Capture the cell that displays the provided text and extract its [x, y] central coordinate. 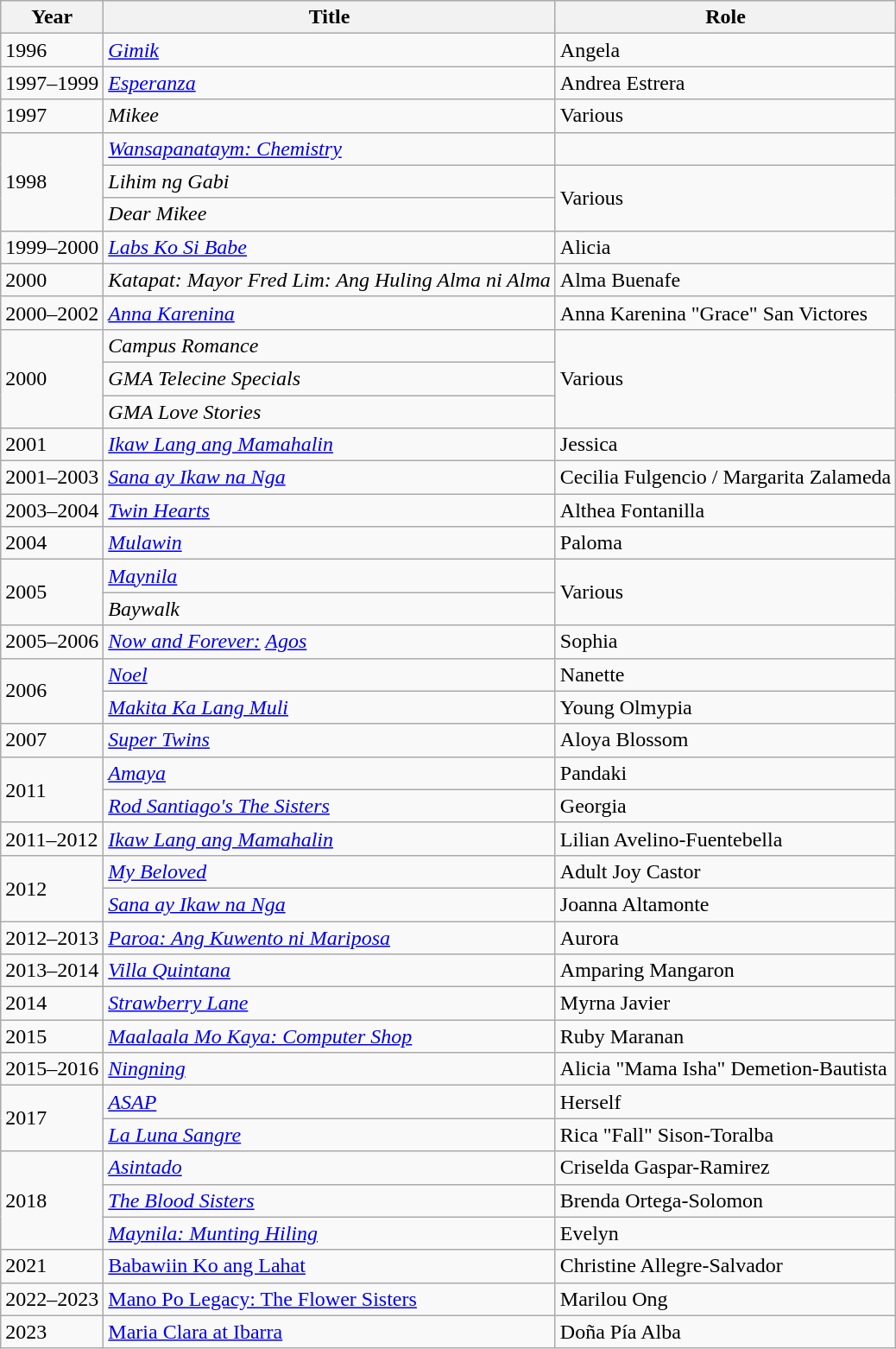
2014 [52, 1004]
Maalaala Mo Kaya: Computer Shop [330, 1036]
Maria Clara at Ibarra [330, 1332]
1996 [52, 50]
Anna Karenina [330, 313]
My Beloved [330, 871]
Pandaki [725, 773]
Alma Buenafe [725, 280]
2000–2002 [52, 313]
2004 [52, 543]
2011 [52, 789]
Paroa: Ang Kuwento ni Mariposa [330, 937]
Baywalk [330, 609]
Lilian Avelino-Fuentebella [725, 839]
Rod Santiago's The Sisters [330, 806]
Brenda Ortega-Solomon [725, 1200]
Sophia [725, 642]
2001 [52, 445]
The Blood Sisters [330, 1200]
2013–2014 [52, 971]
La Luna Sangre [330, 1135]
2007 [52, 740]
Nanette [725, 674]
Super Twins [330, 740]
1997 [52, 116]
2022–2023 [52, 1299]
2003–2004 [52, 510]
Paloma [725, 543]
Aurora [725, 937]
1999–2000 [52, 247]
Doña Pía Alba [725, 1332]
Herself [725, 1102]
Strawberry Lane [330, 1004]
2012–2013 [52, 937]
Maynila [330, 576]
Year [52, 17]
Ruby Maranan [725, 1036]
Angela [725, 50]
Rica "Fall" Sison-Toralba [725, 1135]
Maynila: Munting Hiling [330, 1233]
2023 [52, 1332]
Amaya [330, 773]
Babawiin Ko ang Lahat [330, 1266]
Christine Allegre-Salvador [725, 1266]
1998 [52, 181]
Alicia [725, 247]
Wansapanataym: Chemistry [330, 149]
2005 [52, 592]
2001–2003 [52, 478]
Georgia [725, 806]
Labs Ko Si Babe [330, 247]
Alicia "Mama Isha" Demetion-Bautista [725, 1069]
ASAP [330, 1102]
Dear Mikee [330, 214]
Ningning [330, 1069]
Anna Karenina "Grace" San Victores [725, 313]
Adult Joy Castor [725, 871]
2018 [52, 1200]
Amparing Mangaron [725, 971]
Joanna Altamonte [725, 904]
Role [725, 17]
Esperanza [330, 83]
Evelyn [725, 1233]
Criselda Gaspar-Ramirez [725, 1168]
Campus Romance [330, 345]
2015–2016 [52, 1069]
Now and Forever: Agos [330, 642]
Mikee [330, 116]
Young Olmypia [725, 707]
Aloya Blossom [725, 740]
Gimik [330, 50]
Title [330, 17]
GMA Telecine Specials [330, 378]
2021 [52, 1266]
Asintado [330, 1168]
2012 [52, 888]
Cecilia Fulgencio / Margarita Zalameda [725, 478]
2015 [52, 1036]
Althea Fontanilla [725, 510]
Twin Hearts [330, 510]
Mulawin [330, 543]
Myrna Javier [725, 1004]
Jessica [725, 445]
Katapat: Mayor Fred Lim: Ang Huling Alma ni Alma [330, 280]
GMA Love Stories [330, 412]
Lihim ng Gabi [330, 181]
Marilou Ong [725, 1299]
2017 [52, 1118]
2006 [52, 691]
1997–1999 [52, 83]
2011–2012 [52, 839]
Mano Po Legacy: The Flower Sisters [330, 1299]
Makita Ka Lang Muli [330, 707]
Noel [330, 674]
2005–2006 [52, 642]
Villa Quintana [330, 971]
Andrea Estrera [725, 83]
